From the cell containing the given text, extract its center point as [x, y] coordinate. 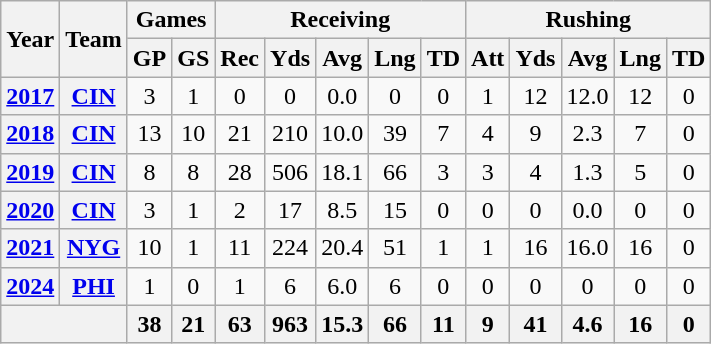
963 [290, 324]
Year [30, 39]
10.0 [342, 134]
38 [149, 324]
4.6 [588, 324]
2021 [30, 248]
GS [194, 58]
2024 [30, 286]
17 [290, 210]
2 [240, 210]
GP [149, 58]
Rushing [588, 20]
39 [395, 134]
41 [536, 324]
12.0 [588, 96]
6.0 [342, 286]
224 [290, 248]
63 [240, 324]
506 [290, 172]
2018 [30, 134]
210 [290, 134]
16.0 [588, 248]
Receiving [340, 20]
51 [395, 248]
NYG [94, 248]
18.1 [342, 172]
15 [395, 210]
28 [240, 172]
2.3 [588, 134]
2019 [30, 172]
Games [170, 20]
2017 [30, 96]
15.3 [342, 324]
13 [149, 134]
2020 [30, 210]
8.5 [342, 210]
5 [640, 172]
Att [488, 58]
1.3 [588, 172]
20.4 [342, 248]
Team [94, 39]
Rec [240, 58]
PHI [94, 286]
